From the cell containing the given text, extract its center point as (X, Y) coordinate. 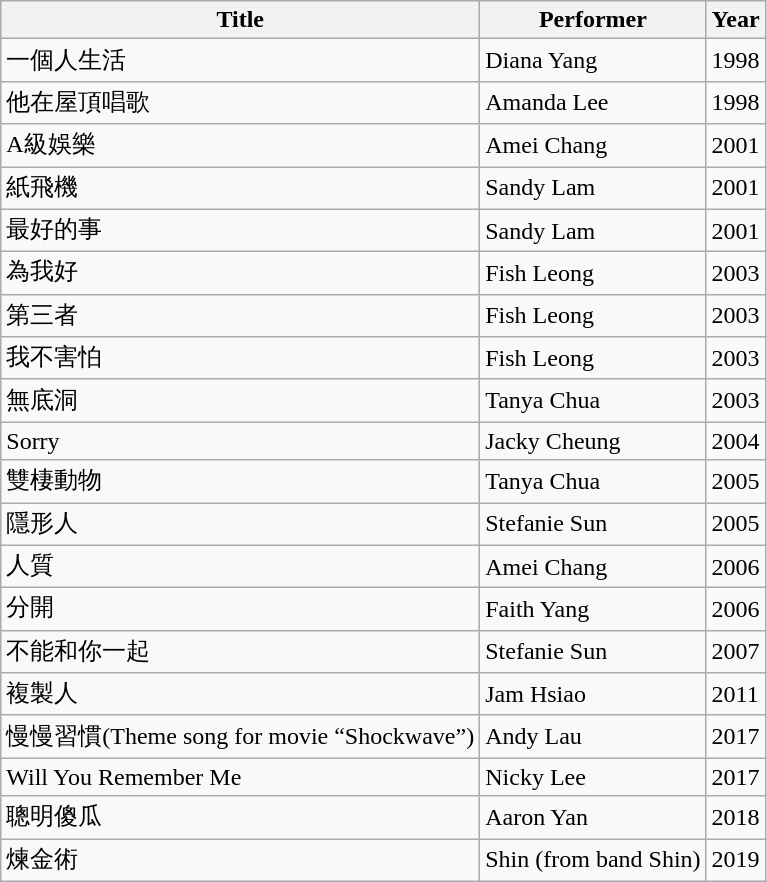
雙棲動物 (240, 482)
2004 (736, 441)
隱形人 (240, 524)
最好的事 (240, 230)
分開 (240, 610)
A級娛樂 (240, 146)
第三者 (240, 316)
人質 (240, 566)
2011 (736, 694)
我不害怕 (240, 358)
聰明傻瓜 (240, 818)
Aaron Yan (593, 818)
無底洞 (240, 400)
紙飛機 (240, 188)
Title (240, 20)
一個人生活 (240, 60)
慢慢習慣(Theme song for movie “Shockwave”) (240, 736)
複製人 (240, 694)
2007 (736, 652)
Jam Hsiao (593, 694)
Diana Yang (593, 60)
Amanda Lee (593, 102)
煉金術 (240, 860)
Year (736, 20)
Nicky Lee (593, 777)
Faith Yang (593, 610)
2019 (736, 860)
Andy Lau (593, 736)
2018 (736, 818)
為我好 (240, 274)
Sorry (240, 441)
他在屋頂唱歌 (240, 102)
Shin (from band Shin) (593, 860)
不能和你一起 (240, 652)
Performer (593, 20)
Will You Remember Me (240, 777)
Jacky Cheung (593, 441)
